Scan for the cell matching the given text and deliver its (x, y) coordinate at center. 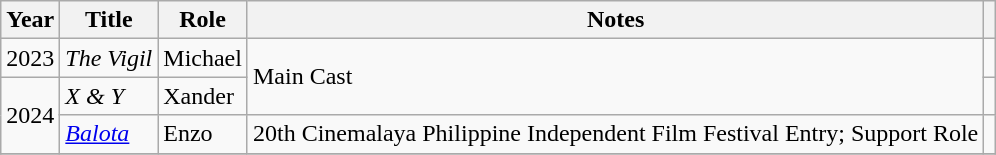
Main Cast (615, 77)
Year (30, 20)
Notes (615, 20)
20th Cinemalaya Philippine Independent Film Festival Entry; Support Role (615, 134)
Balota (109, 134)
Role (203, 20)
The Vigil (109, 58)
Xander (203, 96)
Michael (203, 58)
Title (109, 20)
Enzo (203, 134)
X & Y (109, 96)
2024 (30, 115)
2023 (30, 58)
